Extract the (x, y) coordinate from the center of the cell holding the provided text.  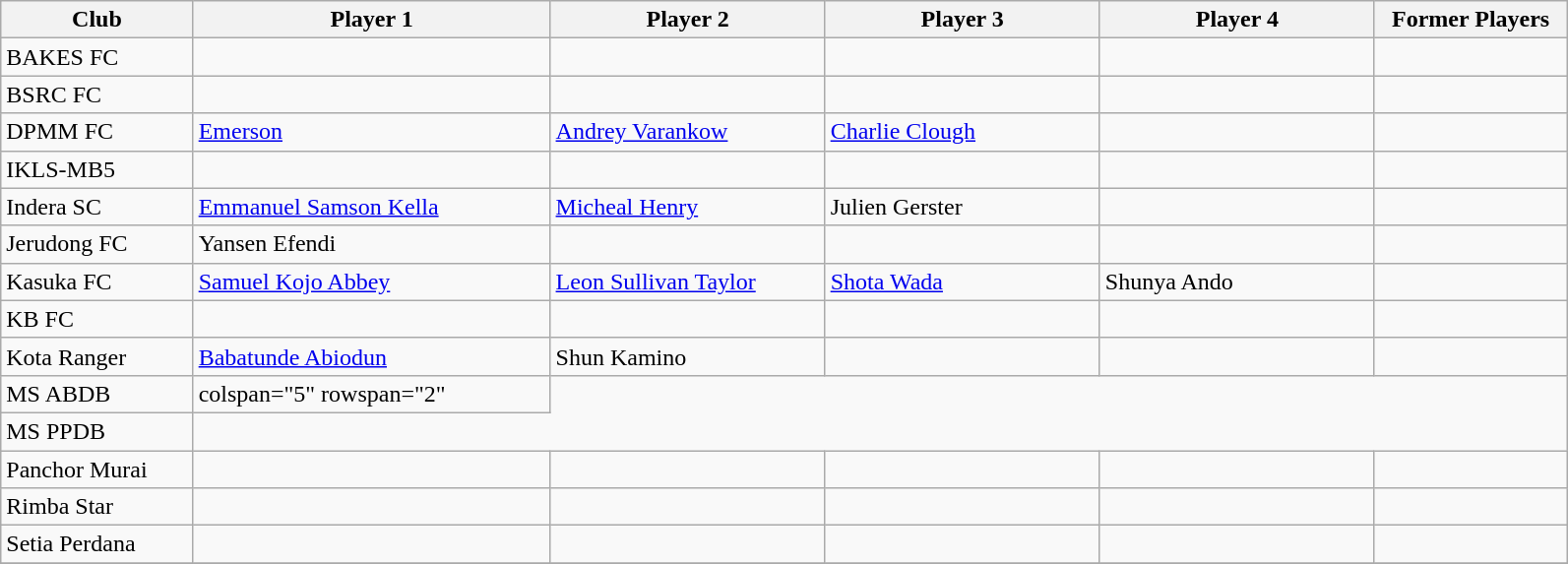
Shota Wada (963, 282)
Shunya Ando (1236, 282)
BSRC FC (96, 94)
Setia Perdana (96, 544)
Leon Sullivan Taylor (687, 282)
Player 2 (687, 20)
Shun Kamino (687, 356)
Samuel Kojo Abbey (372, 282)
MS ABDB (96, 394)
MS PPDB (96, 431)
BAKES FC (96, 57)
Julien Gerster (963, 207)
IKLS-MB5 (96, 169)
Jerudong FC (96, 244)
Andrey Varankow (687, 132)
Charlie Clough (963, 132)
colspan="5" rowspan="2" (372, 394)
Kasuka FC (96, 282)
Former Players (1471, 20)
Micheal Henry (687, 207)
Indera SC (96, 207)
Yansen Efendi (372, 244)
Kota Ranger (96, 356)
KB FC (96, 319)
Club (96, 20)
Babatunde Abiodun (372, 356)
Panchor Murai (96, 470)
Emmanuel Samson Kella (372, 207)
Player 3 (963, 20)
Player 4 (1236, 20)
Emerson (372, 132)
Rimba Star (96, 507)
DPMM FC (96, 132)
Player 1 (372, 20)
